Detect which cell encompasses the target text, then output its [X, Y] center coordinate. 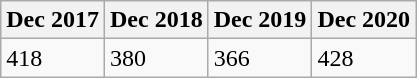
Dec 2018 [156, 20]
366 [260, 58]
Dec 2019 [260, 20]
Dec 2017 [53, 20]
418 [53, 58]
Dec 2020 [364, 20]
380 [156, 58]
428 [364, 58]
